Output the [X, Y] coordinate of the center of the cell containing the given text.  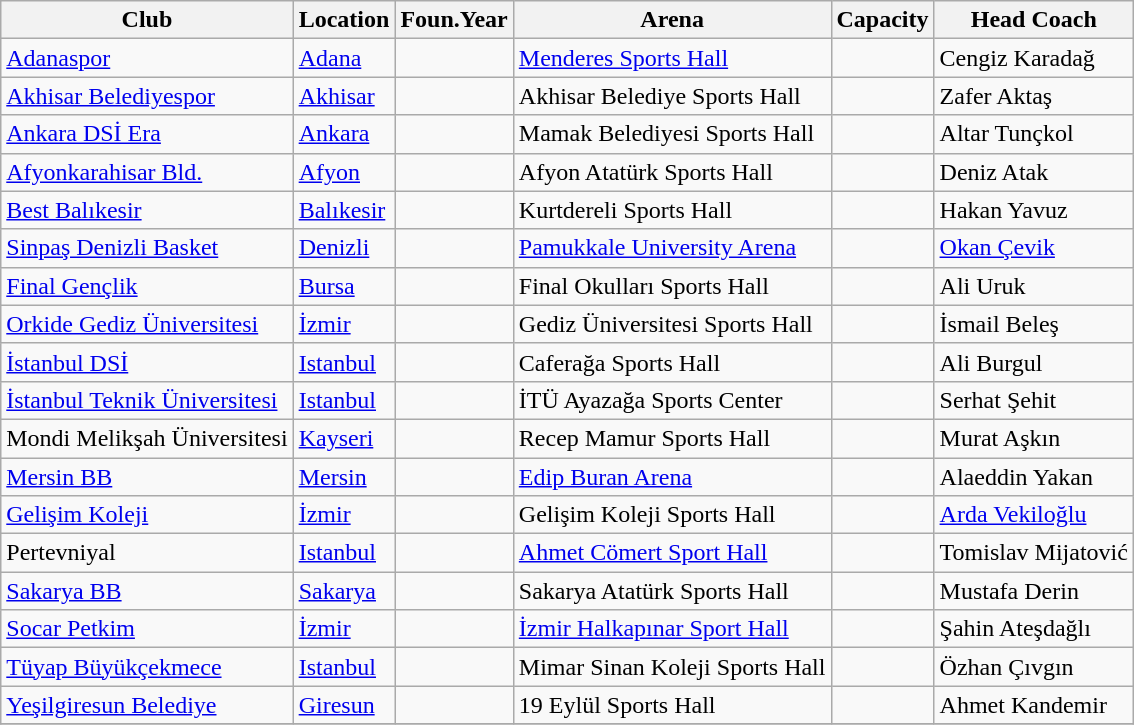
Mamak Belediyesi Sports Hall [672, 134]
Kayseri [344, 438]
Adana [344, 58]
Giresun [344, 705]
Best Balıkesir [147, 210]
Mimar Sinan Koleji Sports Hall [672, 667]
Mersin [344, 477]
Serhat Şehit [1034, 400]
Akhisar [344, 96]
Head Coach [1034, 20]
Afyonkarahisar Bld. [147, 172]
Deniz Atak [1034, 172]
Sakarya Atatürk Sports Hall [672, 591]
Balıkesir [344, 210]
İstanbul Teknik Üniversitesi [147, 400]
Ali Burgul [1034, 362]
İzmir Halkapınar Sport Hall [672, 629]
Mondi Melikşah Üniversitesi [147, 438]
Gelişim Koleji Sports Hall [672, 515]
Recep Mamur Sports Hall [672, 438]
Sakarya BB [147, 591]
Hakan Yavuz [1034, 210]
Sinpaş Denizli Basket [147, 248]
Ali Uruk [1034, 286]
Afyon [344, 172]
Sakarya [344, 591]
Ahmet Cömert Sport Hall [672, 553]
Alaeddin Yakan [1034, 477]
Mustafa Derin [1034, 591]
Denizli [344, 248]
Mersin BB [147, 477]
Orkide Gediz Üniversitesi [147, 324]
19 Eylül Sports Hall [672, 705]
Şahin Ateşdağlı [1034, 629]
Capacity [882, 20]
İstanbul DSİ [147, 362]
Menderes Sports Hall [672, 58]
Pertevniyal [147, 553]
Location [344, 20]
Gelişim Koleji [147, 515]
Akhisar Belediyespor [147, 96]
Tüyap Büyükçekmece [147, 667]
Özhan Çıvgın [1034, 667]
Altar Tunçkol [1034, 134]
Pamukkale University Arena [672, 248]
Final Okulları Sports Hall [672, 286]
Socar Petkim [147, 629]
Club [147, 20]
Gediz Üniversitesi Sports Hall [672, 324]
Ankara [344, 134]
Arda Vekiloğlu [1034, 515]
Yeşilgiresun Belediye [147, 705]
Okan Çevik [1034, 248]
Arena [672, 20]
Caferağa Sports Hall [672, 362]
Edip Buran Arena [672, 477]
Kurtdereli Sports Hall [672, 210]
Akhisar Belediye Sports Hall [672, 96]
Cengiz Karadağ [1034, 58]
Final Gençlik [147, 286]
Bursa [344, 286]
Tomislav Mijatović [1034, 553]
Afyon Atatürk Sports Hall [672, 172]
Adanaspor [147, 58]
Murat Aşkın [1034, 438]
Ahmet Kandemir [1034, 705]
Zafer Aktaş [1034, 96]
İTÜ Ayazağa Sports Center [672, 400]
Foun.Year [454, 20]
Ankara DSİ Era [147, 134]
İsmail Beleş [1034, 324]
